For the text-containing cell, return its midpoint in [X, Y] coordinate format. 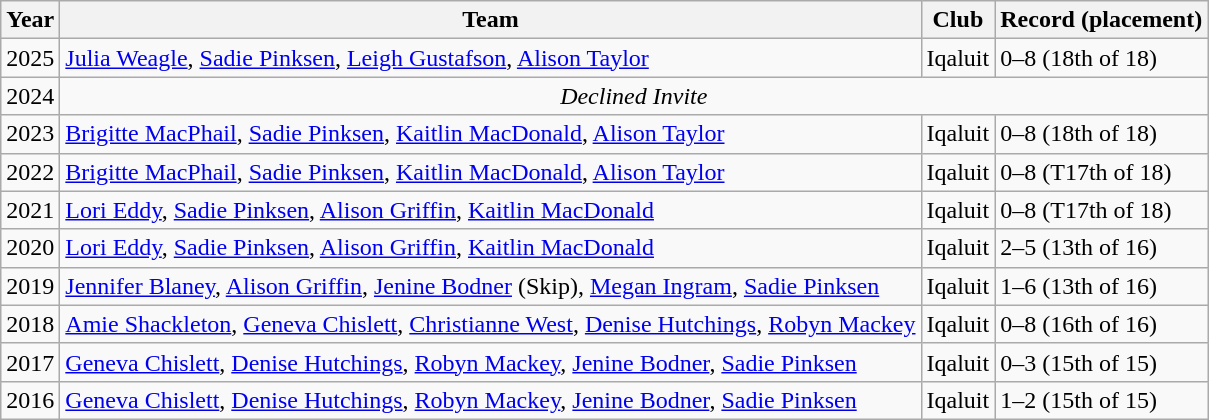
Record (placement) [1102, 20]
1–6 (13th of 16) [1102, 286]
Declined Invite [634, 96]
2023 [30, 134]
1–2 (15th of 15) [1102, 400]
2016 [30, 400]
0–8 (16th of 16) [1102, 324]
2021 [30, 210]
Julia Weagle, Sadie Pinksen, Leigh Gustafson, Alison Taylor [490, 58]
Club [958, 20]
Year [30, 20]
2019 [30, 286]
2022 [30, 172]
2018 [30, 324]
Jennifer Blaney, Alison Griffin, Jenine Bodner (Skip), Megan Ingram, Sadie Pinksen [490, 286]
0–3 (15th of 15) [1102, 362]
2025 [30, 58]
2–5 (13th of 16) [1102, 248]
2017 [30, 362]
2024 [30, 96]
Team [490, 20]
Amie Shackleton, Geneva Chislett, Christianne West, Denise Hutchings, Robyn Mackey [490, 324]
2020 [30, 248]
